Capture the cell that displays the provided text and extract its [x, y] central coordinate. 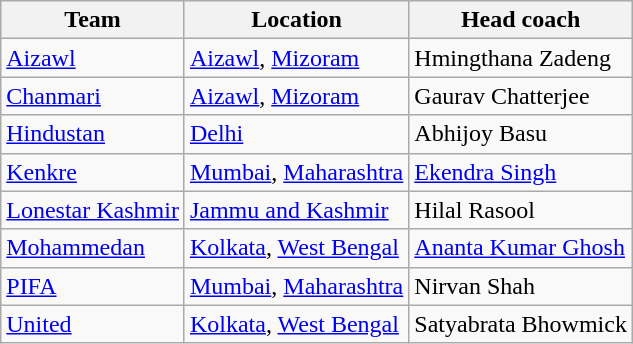
Ekendra Singh [521, 172]
Hindustan [93, 134]
Hmingthana Zadeng [521, 58]
United [93, 324]
Ananta Kumar Ghosh [521, 248]
Chanmari [93, 96]
Hilal Rasool [521, 210]
Mohammedan [93, 248]
Delhi [296, 134]
Gaurav Chatterjee [521, 96]
Satyabrata Bhowmick [521, 324]
PIFA [93, 286]
Lonestar Kashmir [93, 210]
Jammu and Kashmir [296, 210]
Head coach [521, 20]
Kenkre [93, 172]
Abhijoy Basu [521, 134]
Location [296, 20]
Nirvan Shah [521, 286]
Aizawl [93, 58]
Team [93, 20]
